Find where the given text appears and provide that cell's center as [x, y] coordinate. 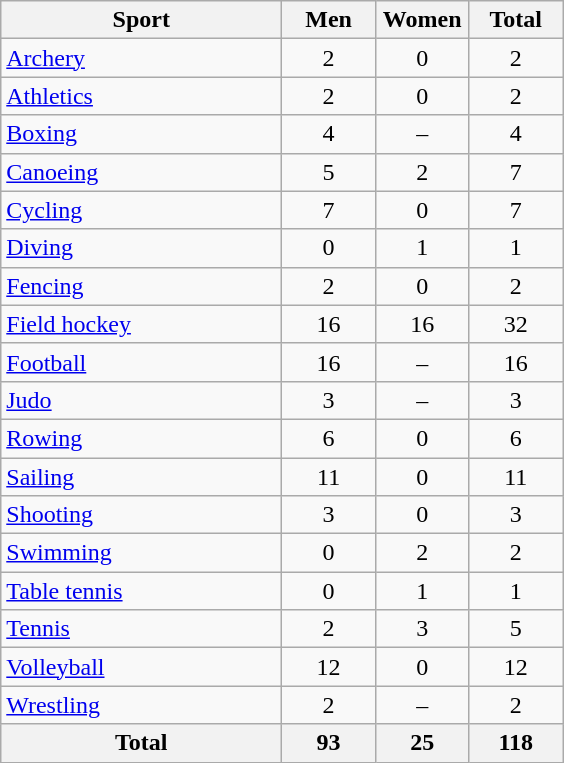
Fencing [142, 286]
Men [329, 20]
Canoeing [142, 172]
Swimming [142, 553]
Judo [142, 400]
Cycling [142, 210]
Boxing [142, 134]
Tennis [142, 629]
Diving [142, 248]
Volleyball [142, 667]
Athletics [142, 96]
Archery [142, 58]
32 [516, 324]
Football [142, 362]
Sailing [142, 477]
Wrestling [142, 705]
25 [422, 743]
Rowing [142, 438]
118 [516, 743]
Women [422, 20]
Sport [142, 20]
Shooting [142, 515]
Table tennis [142, 591]
93 [329, 743]
Field hockey [142, 324]
